From the cell containing the given text, extract its center point as (x, y) coordinate. 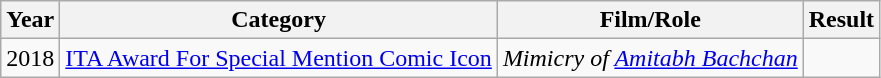
Result (841, 20)
2018 (30, 58)
Mimicry of Amitabh Bachchan (650, 58)
Year (30, 20)
Category (279, 20)
Film/Role (650, 20)
ITA Award For Special Mention Comic Icon (279, 58)
